Capture the cell that displays the provided text and extract its [X, Y] central coordinate. 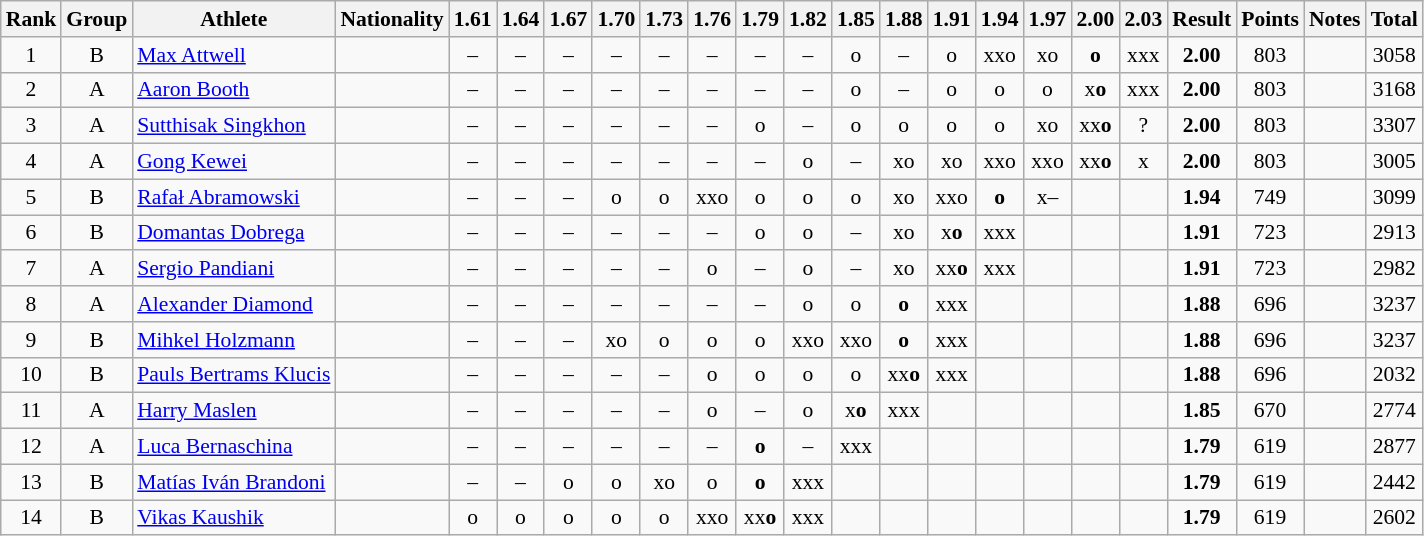
Athlete [234, 19]
Notes [1335, 19]
Mihkel Holzmann [234, 340]
? [1143, 126]
Gong Kewei [234, 162]
2982 [1394, 269]
Matías Iván Brandoni [234, 482]
9 [32, 340]
Harry Maslen [234, 411]
1.76 [712, 19]
670 [1270, 411]
3 [32, 126]
2602 [1394, 518]
3307 [1394, 126]
14 [32, 518]
1.61 [473, 19]
8 [32, 304]
12 [32, 447]
Alexander Diamond [234, 304]
Luca Bernaschina [234, 447]
6 [32, 233]
2774 [1394, 411]
Vikas Kaushik [234, 518]
1.97 [1048, 19]
Group [96, 19]
5 [32, 197]
Points [1270, 19]
2877 [1394, 447]
1.67 [568, 19]
x– [1048, 197]
13 [32, 482]
Nationality [392, 19]
Sutthisak Singkhon [234, 126]
2.03 [1143, 19]
1.82 [808, 19]
3168 [1394, 90]
749 [1270, 197]
Max Attwell [234, 55]
3005 [1394, 162]
7 [32, 269]
2442 [1394, 482]
Aaron Booth [234, 90]
Pauls Bertrams Klucis [234, 375]
10 [32, 375]
Result [1202, 19]
2 [32, 90]
Domantas Dobrega [234, 233]
Rank [32, 19]
1.64 [521, 19]
1 [32, 55]
Sergio Pandiani [234, 269]
3058 [1394, 55]
1.70 [616, 19]
3099 [1394, 197]
4 [32, 162]
11 [32, 411]
2032 [1394, 375]
1.73 [664, 19]
2913 [1394, 233]
x [1143, 162]
Rafał Abramowski [234, 197]
Total [1394, 19]
